Provide the (x, y) coordinate of the cell's center where the given text is located.  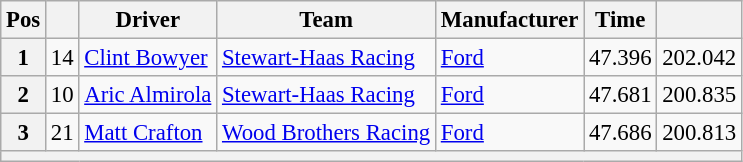
Wood Brothers Racing (326, 133)
Team (326, 20)
14 (62, 58)
2 (24, 95)
Pos (24, 20)
10 (62, 95)
1 (24, 58)
Aric Almirola (148, 95)
47.681 (620, 95)
Matt Crafton (148, 133)
Time (620, 20)
200.835 (700, 95)
47.396 (620, 58)
202.042 (700, 58)
Driver (148, 20)
Clint Bowyer (148, 58)
47.686 (620, 133)
21 (62, 133)
Manufacturer (509, 20)
3 (24, 133)
200.813 (700, 133)
